Pinpoint the cell where the given text exists, returning its (x, y) midpoint coordinate. 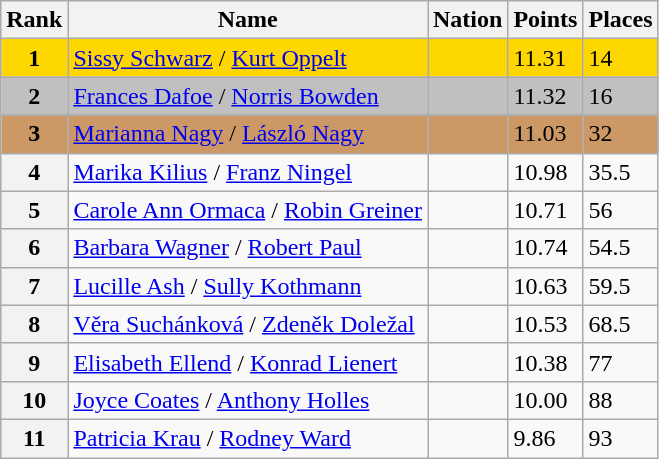
10.98 (546, 172)
35.5 (620, 172)
11.03 (546, 134)
88 (620, 400)
10.53 (546, 324)
77 (620, 362)
10.71 (546, 210)
10 (34, 400)
Frances Dafoe / Norris Bowden (248, 96)
Barbara Wagner / Robert Paul (248, 248)
Patricia Krau / Rodney Ward (248, 438)
Věra Suchánková / Zdeněk Doležal (248, 324)
54.5 (620, 248)
Marika Kilius / Franz Ningel (248, 172)
32 (620, 134)
1 (34, 58)
6 (34, 248)
11.32 (546, 96)
10.38 (546, 362)
56 (620, 210)
9.86 (546, 438)
Joyce Coates / Anthony Holles (248, 400)
11 (34, 438)
11.31 (546, 58)
Lucille Ash / Sully Kothmann (248, 286)
10.74 (546, 248)
Marianna Nagy / László Nagy (248, 134)
10.00 (546, 400)
Name (248, 20)
8 (34, 324)
Sissy Schwarz / Kurt Oppelt (248, 58)
Elisabeth Ellend / Konrad Lienert (248, 362)
4 (34, 172)
68.5 (620, 324)
Rank (34, 20)
5 (34, 210)
Points (546, 20)
Nation (468, 20)
93 (620, 438)
Carole Ann Ormaca / Robin Greiner (248, 210)
10.63 (546, 286)
Places (620, 20)
16 (620, 96)
3 (34, 134)
14 (620, 58)
7 (34, 286)
59.5 (620, 286)
9 (34, 362)
2 (34, 96)
